Output the (X, Y) coordinate of the center of the cell containing the given text.  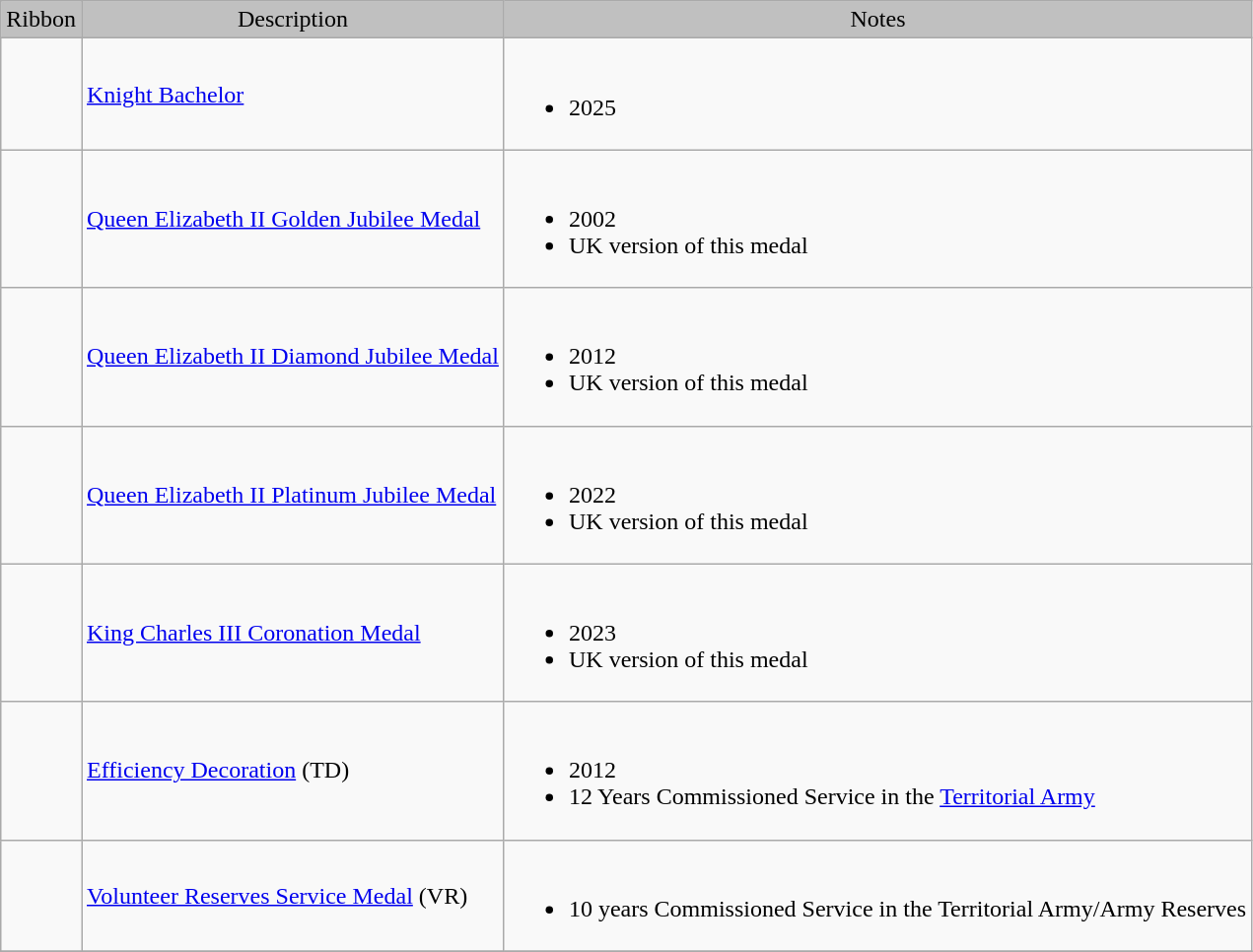
Efficiency Decoration (TD) (292, 771)
10 years Commissioned Service in the Territorial Army/Army Reserves (877, 895)
Queen Elizabeth II Diamond Jubilee Medal (292, 357)
Queen Elizabeth II Golden Jubilee Medal (292, 219)
201212 Years Commissioned Service in the Territorial Army (877, 771)
2022UK version of this medal (877, 495)
2002UK version of this medal (877, 219)
Notes (877, 20)
King Charles III Coronation Medal (292, 633)
Volunteer Reserves Service Medal (VR) (292, 895)
2023UK version of this medal (877, 633)
Queen Elizabeth II Platinum Jubilee Medal (292, 495)
Ribbon (41, 20)
Description (292, 20)
Knight Bachelor (292, 95)
2012UK version of this medal (877, 357)
2025 (877, 95)
